Output the [x, y] coordinate of the center of the cell containing the given text.  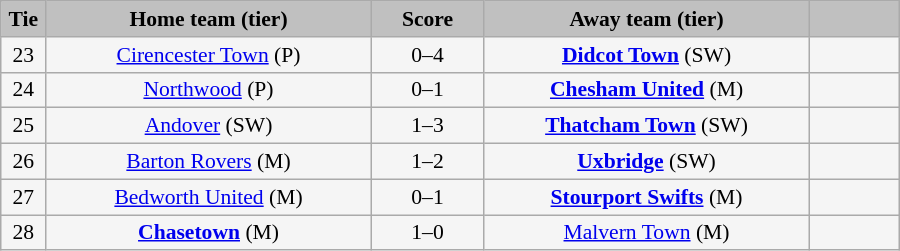
Northwood (P) [209, 90]
25 [24, 126]
Away team (tier) [647, 19]
23 [24, 55]
0–4 [427, 55]
Barton Rovers (M) [209, 162]
28 [24, 233]
Uxbridge (SW) [647, 162]
Malvern Town (M) [647, 233]
1–0 [427, 233]
26 [24, 162]
Chasetown (M) [209, 233]
Thatcham Town (SW) [647, 126]
Home team (tier) [209, 19]
Andover (SW) [209, 126]
Bedworth United (M) [209, 197]
Stourport Swifts (M) [647, 197]
27 [24, 197]
Score [427, 19]
Didcot Town (SW) [647, 55]
Chesham United (M) [647, 90]
1–2 [427, 162]
24 [24, 90]
Tie [24, 19]
Cirencester Town (P) [209, 55]
1–3 [427, 126]
